Return the (X, Y) coordinate for the center point of the cell that contains the specified text.  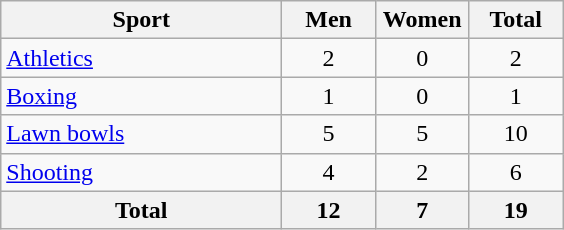
10 (516, 134)
19 (516, 210)
4 (329, 172)
Shooting (142, 172)
Boxing (142, 96)
Sport (142, 20)
Athletics (142, 58)
Men (329, 20)
7 (422, 210)
Lawn bowls (142, 134)
Women (422, 20)
12 (329, 210)
6 (516, 172)
